Scan for the cell matching the given text and deliver its [X, Y] coordinate at center. 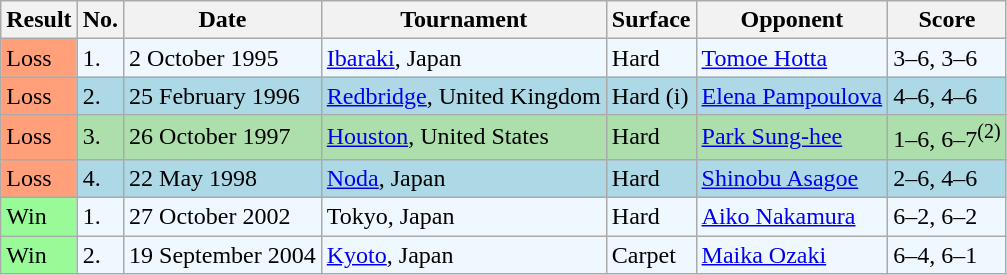
26 October 1997 [223, 138]
25 February 1996 [223, 96]
Tournament [464, 20]
Surface [651, 20]
Date [223, 20]
1–6, 6–7(2) [947, 138]
Ibaraki, Japan [464, 58]
Kyoto, Japan [464, 255]
Elena Pampoulova [792, 96]
6–4, 6–1 [947, 255]
Redbridge, United Kingdom [464, 96]
Noda, Japan [464, 178]
No. [100, 20]
22 May 1998 [223, 178]
2–6, 4–6 [947, 178]
27 October 2002 [223, 217]
3–6, 3–6 [947, 58]
Houston, United States [464, 138]
3. [100, 138]
6–2, 6–2 [947, 217]
Result [39, 20]
19 September 2004 [223, 255]
Park Sung-hee [792, 138]
Carpet [651, 255]
Opponent [792, 20]
Maika Ozaki [792, 255]
2 October 1995 [223, 58]
Tomoe Hotta [792, 58]
Tokyo, Japan [464, 217]
Shinobu Asagoe [792, 178]
Score [947, 20]
Hard (i) [651, 96]
4. [100, 178]
Aiko Nakamura [792, 217]
4–6, 4–6 [947, 96]
